Search for the cell housing the specified text and yield its (X, Y) center coordinate. 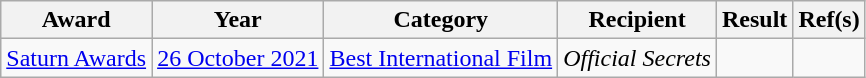
Official Secrets (638, 58)
Result (754, 20)
Award (76, 20)
Year (238, 20)
Saturn Awards (76, 58)
Best International Film (441, 58)
26 October 2021 (238, 58)
Recipient (638, 20)
Ref(s) (829, 20)
Category (441, 20)
